From the cell containing the given text, extract its center point as [x, y] coordinate. 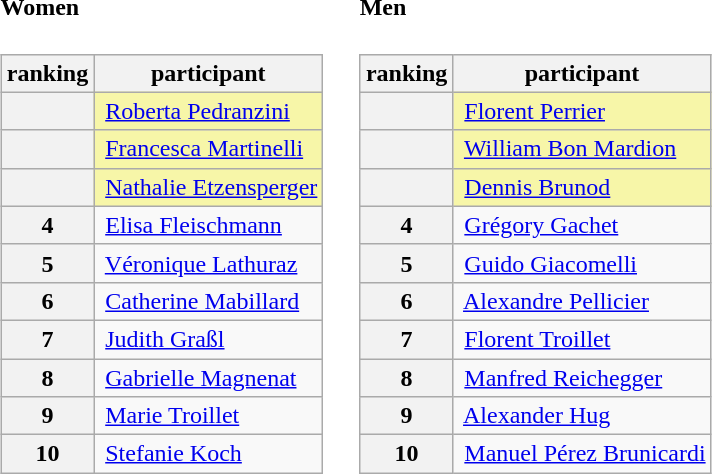
Dennis Brunod [582, 187]
Gabrielle Magnenat [208, 378]
Marie Troillet [208, 416]
Manfred Reichegger [582, 378]
Francesca Martinelli [208, 149]
Elisa Fleischmann [208, 225]
Florent Perrier [582, 111]
Grégory Gachet [582, 225]
William Bon Mardion [582, 149]
Nathalie Etzensperger [208, 187]
Judith Graßl [208, 339]
Alexander Hug [582, 416]
Véronique Lathuraz [208, 263]
Manuel Pérez Brunicardi [582, 454]
Florent Troillet [582, 339]
Stefanie Koch [208, 454]
Guido Giacomelli [582, 263]
Alexandre Pellicier [582, 301]
Roberta Pedranzini [208, 111]
Catherine Mabillard [208, 301]
